Pinpoint the cell where the given text exists, returning its [X, Y] midpoint coordinate. 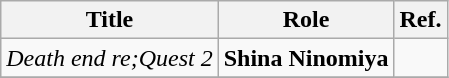
Role [306, 20]
Shina Ninomiya [306, 58]
Death end re;Quest 2 [110, 58]
Title [110, 20]
Ref. [420, 20]
